Determine the [x, y] coordinate at the center of the cell enclosing the given text.  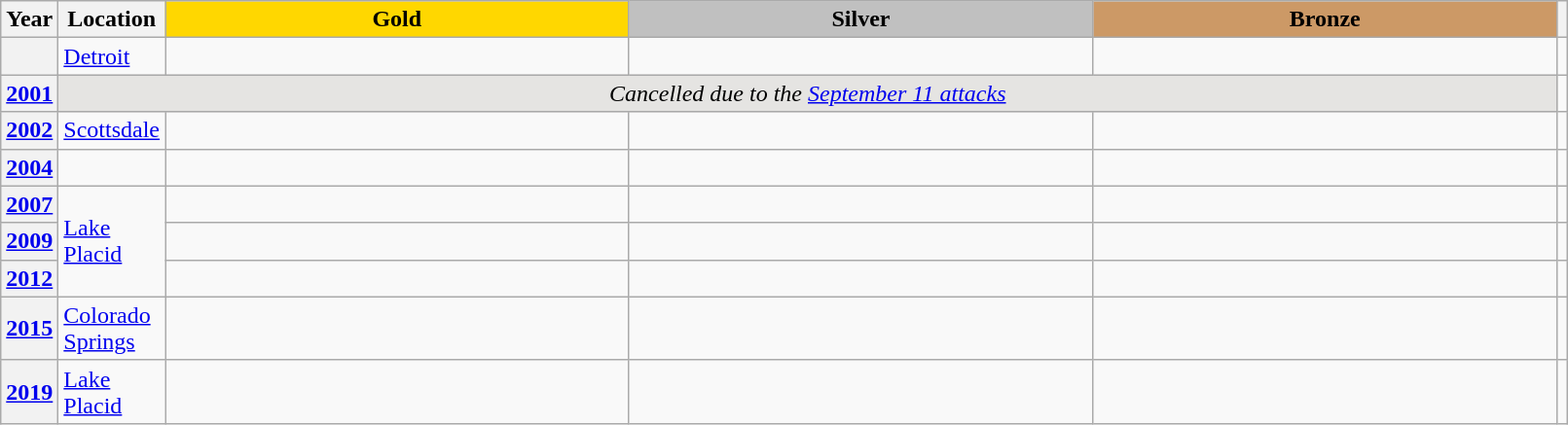
Location [112, 19]
2009 [29, 241]
Cancelled due to the September 11 attacks [808, 93]
Scottsdale [112, 130]
Silver [860, 19]
2001 [29, 93]
Bronze [1326, 19]
2002 [29, 130]
Gold [397, 19]
2007 [29, 204]
2019 [29, 391]
Year [29, 19]
2004 [29, 167]
2012 [29, 278]
2015 [29, 329]
Colorado Springs [112, 329]
Detroit [112, 56]
